Find where the given text appears and provide that cell's center as [X, Y] coordinate. 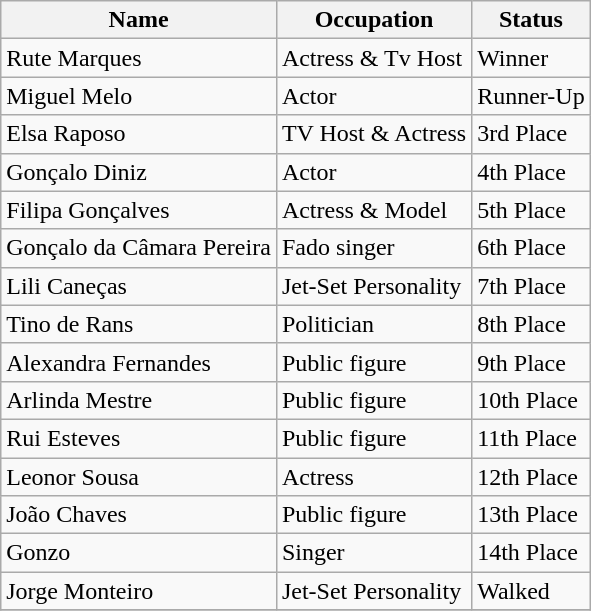
13th Place [532, 515]
Actress [374, 477]
Gonçalo Diniz [139, 172]
Winner [532, 58]
7th Place [532, 286]
Gonzo [139, 553]
Miguel Melo [139, 96]
6th Place [532, 248]
Leonor Sousa [139, 477]
5th Place [532, 210]
TV Host & Actress [374, 134]
Rute Marques [139, 58]
Status [532, 20]
Tino de Rans [139, 324]
9th Place [532, 362]
Runner-Up [532, 96]
João Chaves [139, 515]
Jorge Monteiro [139, 591]
Walked [532, 591]
4th Place [532, 172]
Fado singer [374, 248]
Politician [374, 324]
14th Place [532, 553]
11th Place [532, 438]
10th Place [532, 400]
Actress & Model [374, 210]
Singer [374, 553]
8th Place [532, 324]
Occupation [374, 20]
Gonçalo da Câmara Pereira [139, 248]
Arlinda Mestre [139, 400]
3rd Place [532, 134]
Name [139, 20]
Lili Caneças [139, 286]
Filipa Gonçalves [139, 210]
Alexandra Fernandes [139, 362]
Actress & Tv Host [374, 58]
Rui Esteves [139, 438]
12th Place [532, 477]
Elsa Raposo [139, 134]
